Detect which cell encompasses the target text, then output its (x, y) center coordinate. 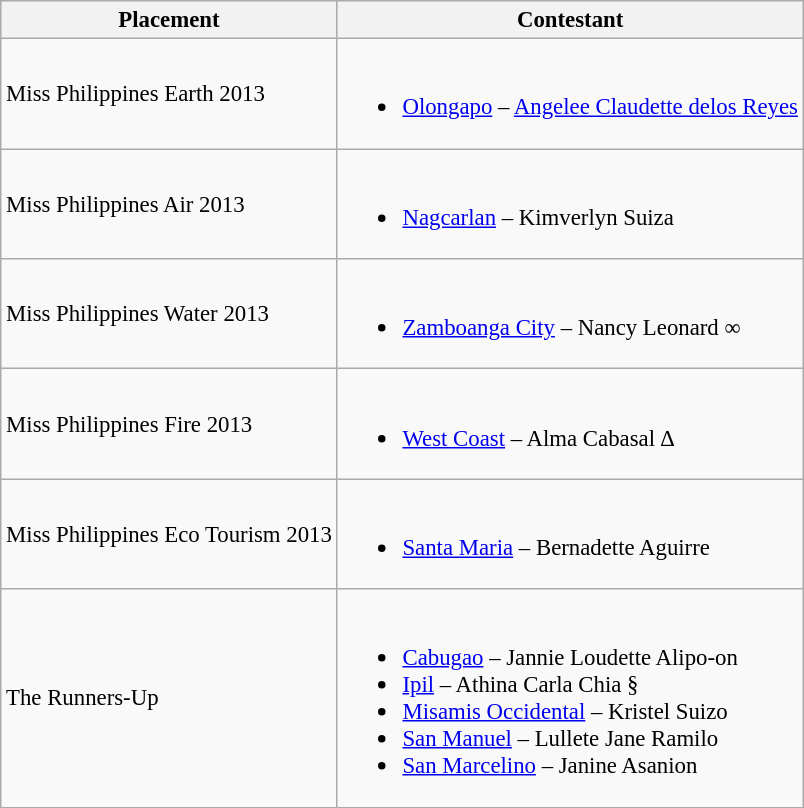
Santa Maria – Bernadette Aguirre (570, 534)
Olongapo – Angelee Claudette delos Reyes (570, 94)
Placement (169, 20)
Zamboanga City – Nancy Leonard ∞ (570, 314)
Miss Philippines Air 2013 (169, 204)
Contestant (570, 20)
West Coast – Alma Cabasal ∆ (570, 424)
Nagcarlan – Kimverlyn Suiza (570, 204)
The Runners-Up (169, 698)
Miss Philippines Fire 2013 (169, 424)
Miss Philippines Eco Tourism 2013 (169, 534)
Miss Philippines Earth 2013 (169, 94)
Miss Philippines Water 2013 (169, 314)
